Scan for the cell matching the given text and deliver its [X, Y] coordinate at center. 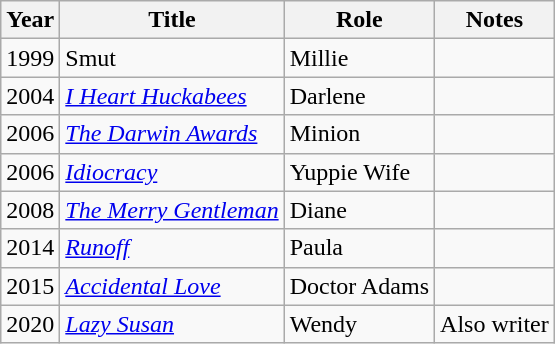
Accidental Love [172, 286]
Year [30, 20]
Idiocracy [172, 172]
1999 [30, 58]
Also writer [495, 324]
The Merry Gentleman [172, 210]
Doctor Adams [359, 286]
Yuppie Wife [359, 172]
Notes [495, 20]
Diane [359, 210]
2015 [30, 286]
Role [359, 20]
2014 [30, 248]
Millie [359, 58]
Runoff [172, 248]
Smut [172, 58]
Title [172, 20]
Paula [359, 248]
The Darwin Awards [172, 134]
Minion [359, 134]
Darlene [359, 96]
I Heart Huckabees [172, 96]
Lazy Susan [172, 324]
2004 [30, 96]
2008 [30, 210]
Wendy [359, 324]
2020 [30, 324]
